Determine the [X, Y] coordinate at the center of the cell enclosing the given text.  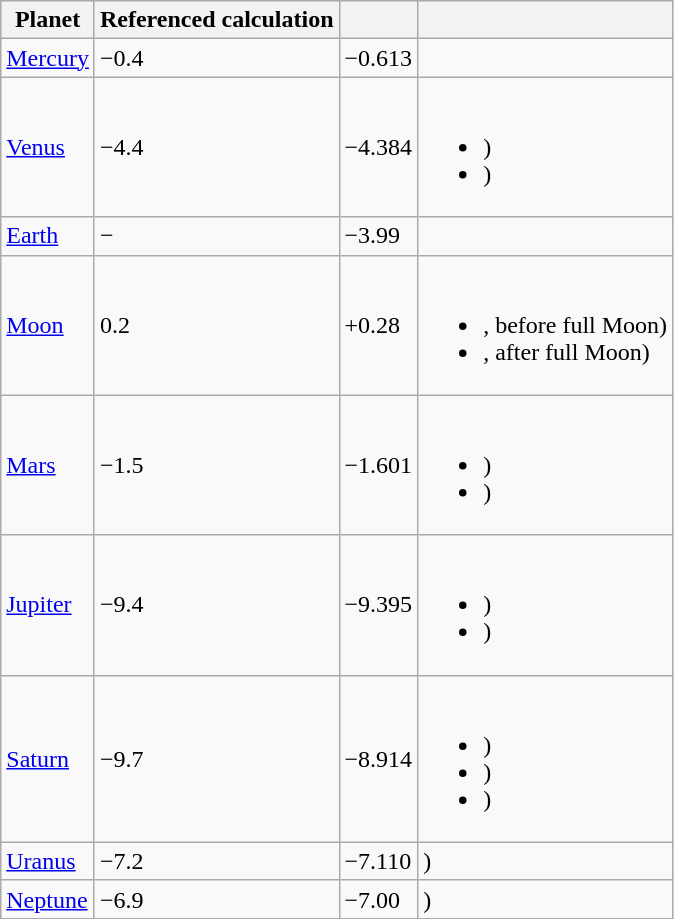
−3.99 [378, 236]
− [216, 236]
−9.7 [216, 758]
Earth [48, 236]
Venus [48, 147]
−8.914 [378, 758]
+0.28 [378, 325]
−0.4 [216, 58]
−7.2 [216, 861]
Moon [48, 325]
0.2 [216, 325]
−1.5 [216, 465]
−7.00 [378, 899]
, before full Moon), after full Moon) [546, 325]
−7.110 [378, 861]
Referenced calculation [216, 20]
Uranus [48, 861]
−6.9 [216, 899]
−9.4 [216, 605]
))) [546, 758]
Neptune [48, 899]
Mercury [48, 58]
−0.613 [378, 58]
−4.384 [378, 147]
−4.4 [216, 147]
−9.395 [378, 605]
−1.601 [378, 465]
Mars [48, 465]
Planet [48, 20]
Saturn [48, 758]
Jupiter [48, 605]
